From the cell containing the given text, extract its center point as [X, Y] coordinate. 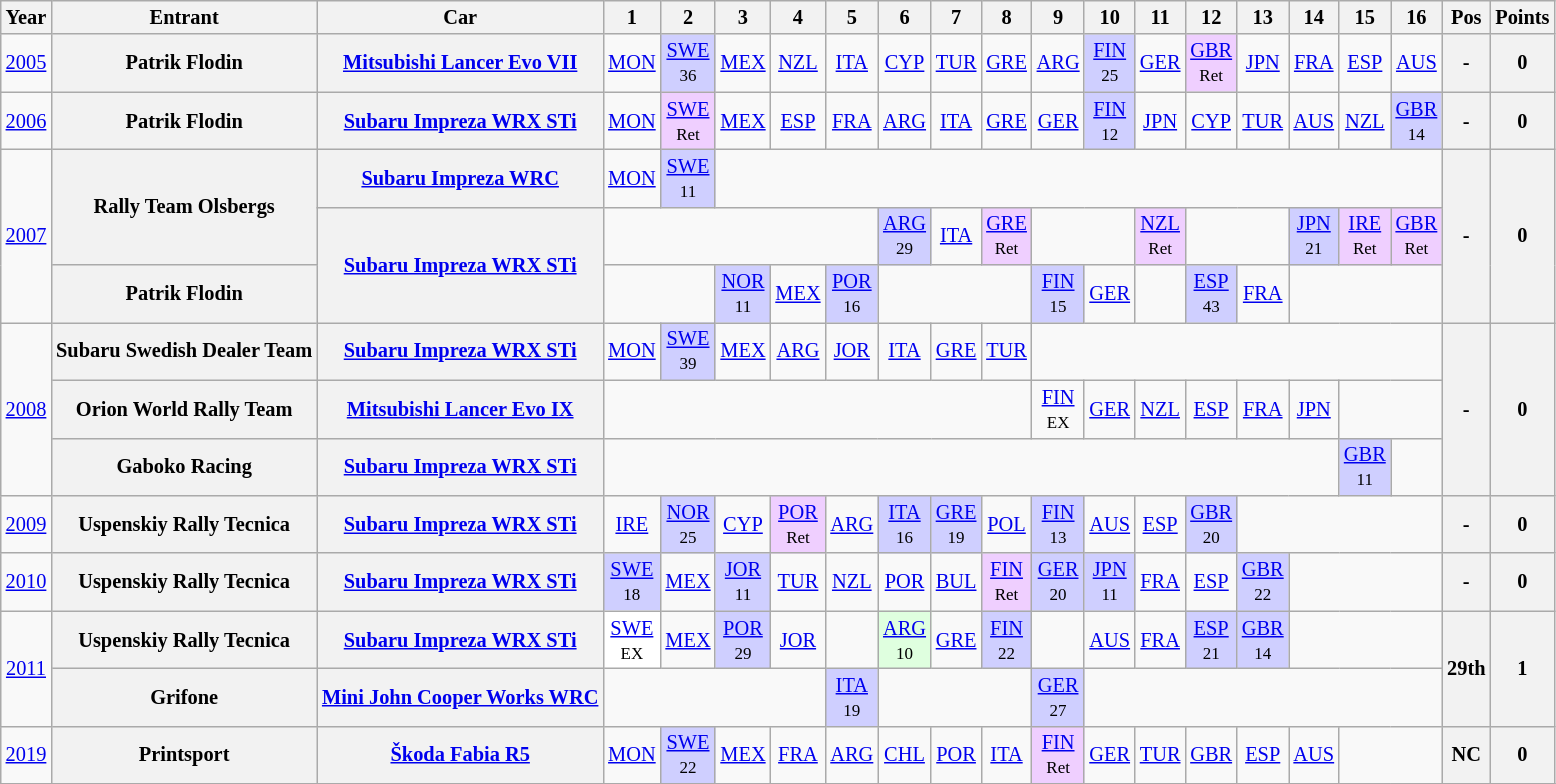
Mitsubishi Lancer Evo VII [460, 63]
2008 [26, 408]
GER27 [1058, 697]
4 [798, 17]
FIN25 [1109, 63]
12 [1211, 17]
15 [1365, 17]
ESP21 [1211, 640]
FINEX [1058, 409]
GBR20 [1211, 524]
14 [1314, 17]
16 [1417, 17]
Mitsubishi Lancer Evo IX [460, 409]
NOR11 [742, 294]
FIN22 [1006, 640]
SWERet [688, 121]
Printsport [184, 755]
2005 [26, 63]
Gaboko Racing [184, 467]
GBR [1211, 755]
POR16 [852, 294]
SWE22 [688, 755]
8 [1006, 17]
13 [1263, 17]
GER20 [1058, 582]
Entrant [184, 17]
Subaru Swedish Dealer Team [184, 351]
ITA19 [852, 697]
NOR25 [688, 524]
SWE11 [688, 178]
CHL [904, 755]
POL [1006, 524]
6 [904, 17]
GRERet [1006, 236]
Subaru Impreza WRC [460, 178]
BUL [956, 582]
GBR11 [1365, 467]
Rally Team Olsbergs [184, 206]
Car [460, 17]
PORRet [798, 524]
FIN12 [1109, 121]
GRE19 [956, 524]
Grifone [184, 697]
29th [1466, 668]
2019 [26, 755]
Orion World Rally Team [184, 409]
GBR22 [1263, 582]
SWE39 [688, 351]
JPN21 [1314, 236]
3 [742, 17]
JOR11 [742, 582]
SWE36 [688, 63]
2011 [26, 668]
NC [1466, 755]
Points [1522, 17]
ITA16 [904, 524]
11 [1160, 17]
Pos [1466, 17]
2007 [26, 236]
FIN15 [1058, 294]
IRERet [1365, 236]
7 [956, 17]
ARG10 [904, 640]
SWEEX [632, 640]
ESP43 [1211, 294]
9 [1058, 17]
2010 [26, 582]
Škoda Fabia R5 [460, 755]
IRE [632, 524]
2009 [26, 524]
2006 [26, 121]
JPN11 [1109, 582]
5 [852, 17]
FIN13 [1058, 524]
POR29 [742, 640]
NZLRet [1160, 236]
SWE18 [632, 582]
2 [688, 17]
Year [26, 17]
10 [1109, 17]
ARG29 [904, 236]
Mini John Cooper Works WRC [460, 697]
